Pinpoint the cell where the given text exists, returning its (X, Y) midpoint coordinate. 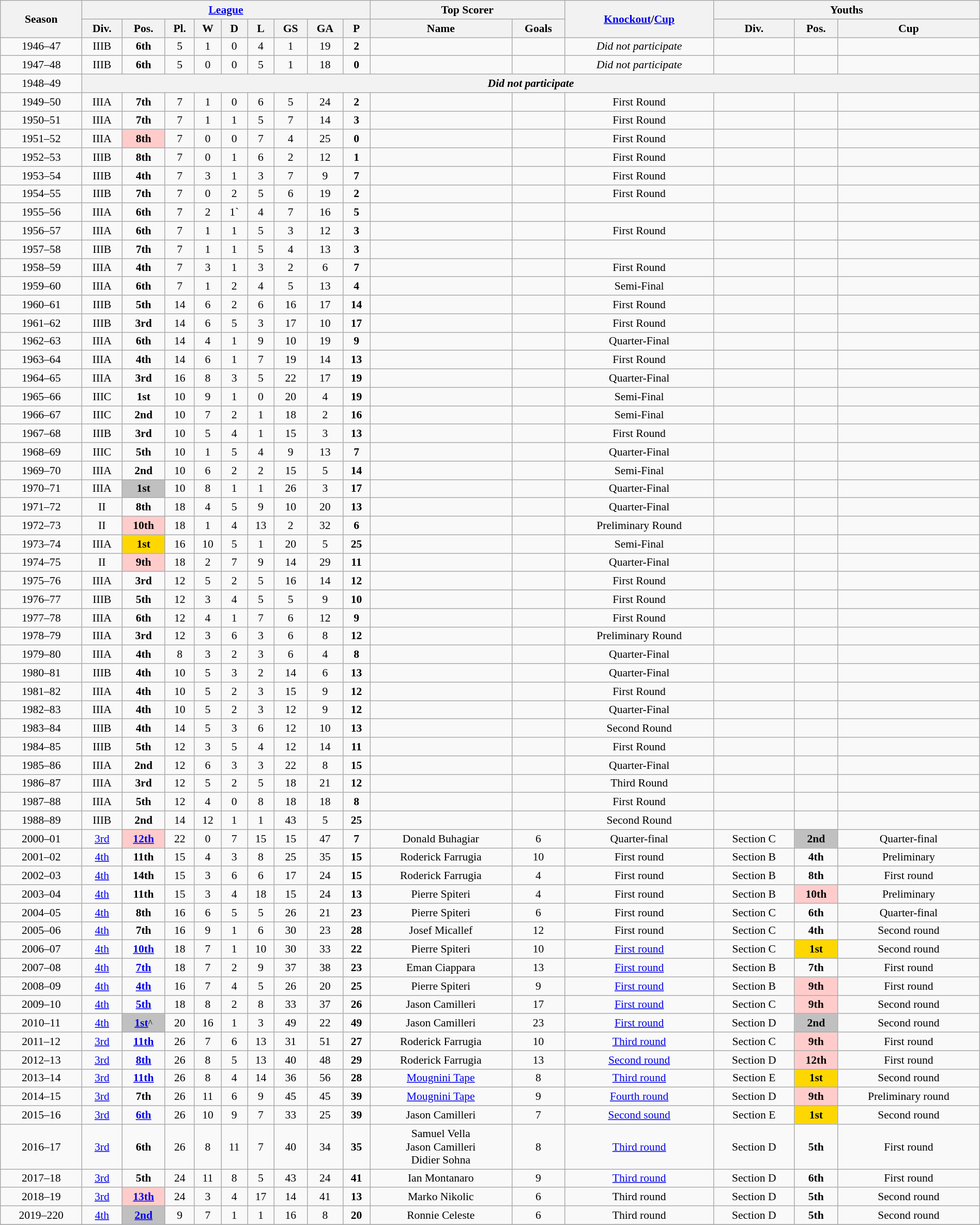
1961–62 (41, 323)
1947–48 (41, 65)
1978–79 (41, 636)
1977–78 (41, 618)
1982–83 (41, 710)
2018–19 (41, 1197)
1954–55 (41, 194)
1976–77 (41, 599)
1979–80 (41, 655)
1987–88 (41, 802)
1946–47 (41, 47)
Season (41, 19)
Top Scorer (467, 10)
48 (325, 1060)
Preliminary round (909, 1097)
Third Round (639, 783)
1962–63 (41, 341)
56 (325, 1078)
1964–65 (41, 379)
1963–64 (41, 360)
1957–58 (41, 249)
2008–09 (41, 986)
1949–50 (41, 102)
Donald Buhagiar (441, 839)
34 (325, 1147)
2003–04 (41, 894)
1967–68 (41, 434)
2002–03 (41, 876)
1960–61 (41, 305)
2019–220 (41, 1215)
2007–08 (41, 968)
1952–53 (41, 157)
1986–87 (41, 783)
Pl. (180, 28)
2005–06 (41, 931)
League (226, 10)
1953–54 (41, 176)
D (235, 28)
1981–82 (41, 691)
Samuel Vella Jason Camilleri Didier Sohna (441, 1147)
51 (325, 1041)
38 (325, 968)
1948–49 (41, 84)
36 (290, 1078)
Josef Micallef (441, 931)
2011–12 (41, 1041)
27 (357, 1041)
1971–72 (41, 507)
1951–52 (41, 139)
2016–17 (41, 1147)
Marko Nikolic (441, 1197)
1` (235, 213)
GA (325, 28)
1983–84 (41, 729)
Eman Ciappara (441, 968)
Ronnie Celeste (441, 1215)
1966–67 (41, 415)
1974–75 (41, 563)
1956–57 (41, 231)
2001–02 (41, 857)
L (261, 28)
GS (290, 28)
Second sound (639, 1115)
2004–05 (41, 913)
1955–56 (41, 213)
1965–66 (41, 397)
Name (441, 28)
1970–71 (41, 489)
2014–15 (41, 1097)
2006–07 (41, 949)
2013–14 (41, 1078)
Cup (909, 28)
Fourth round (639, 1097)
2009–10 (41, 1005)
1959–60 (41, 286)
2015–16 (41, 1115)
1968–69 (41, 452)
2010–11 (41, 1023)
14th (144, 876)
1985–86 (41, 765)
31 (290, 1041)
13th (144, 1197)
1988–89 (41, 821)
1984–85 (41, 747)
2017–18 (41, 1178)
32 (325, 526)
Knockout/Cup (639, 19)
1st^ (144, 1023)
1972–73 (41, 526)
1980–81 (41, 673)
P (357, 28)
1958–59 (41, 268)
47 (325, 839)
1950–51 (41, 120)
1975–76 (41, 581)
1969–70 (41, 471)
2012–13 (41, 1060)
Youths (847, 10)
W (208, 28)
Ian Montanaro (441, 1178)
Goals (539, 28)
1973–74 (41, 544)
2000–01 (41, 839)
